Return [x, y] of the center of cell containing provided text 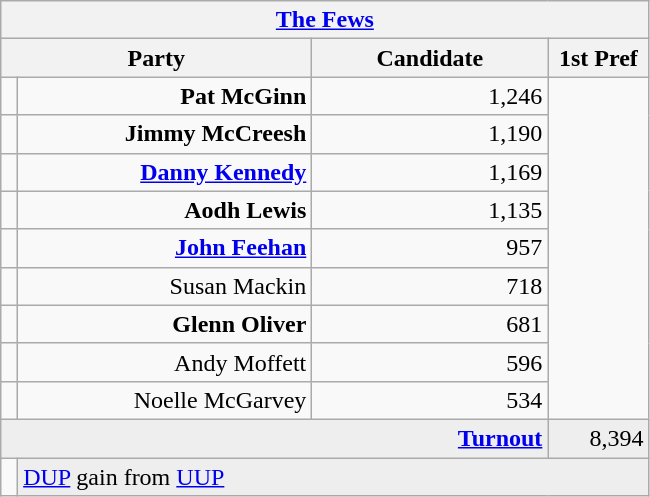
1,169 [430, 172]
718 [430, 286]
1st Pref [598, 58]
Pat McGinn [165, 96]
Aodh Lewis [165, 210]
1,246 [430, 96]
The Fews [325, 20]
596 [430, 362]
Glenn Oliver [165, 324]
681 [430, 324]
DUP gain from UUP [334, 477]
Susan Mackin [165, 286]
534 [430, 400]
1,190 [430, 134]
Noelle McGarvey [165, 400]
957 [430, 248]
Danny Kennedy [165, 172]
John Feehan [165, 248]
8,394 [598, 438]
Jimmy McCreesh [165, 134]
1,135 [430, 210]
Andy Moffett [165, 362]
Party [156, 58]
Turnout [274, 438]
Candidate [430, 58]
